For the text-containing cell, return its midpoint in (X, Y) coordinate format. 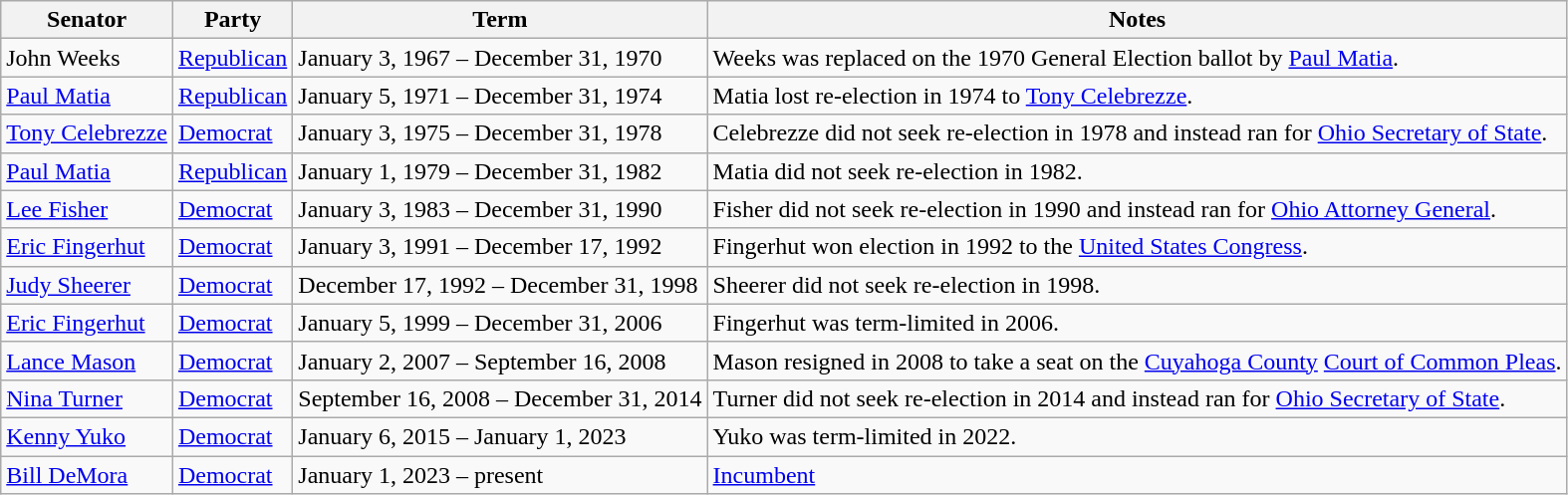
Weeks was replaced on the 1970 General Election ballot by Paul Matia. (1138, 58)
John Weeks (88, 58)
Fingerhut won election in 1992 to the United States Congress. (1138, 247)
Incumbent (1138, 475)
Kenny Yuko (88, 436)
Notes (1138, 20)
Senator (88, 20)
January 2, 2007 – September 16, 2008 (500, 361)
Yuko was term-limited in 2022. (1138, 436)
Judy Sheerer (88, 285)
Fingerhut was term-limited in 2006. (1138, 323)
January 3, 1967 – December 31, 1970 (500, 58)
Lance Mason (88, 361)
Tony Celebrezze (88, 133)
Matia lost re-election in 1974 to Tony Celebrezze. (1138, 96)
January 6, 2015 – January 1, 2023 (500, 436)
January 3, 1991 – December 17, 1992 (500, 247)
January 1, 2023 – present (500, 475)
December 17, 1992 – December 31, 1998 (500, 285)
Sheerer did not seek re-election in 1998. (1138, 285)
January 5, 1971 – December 31, 1974 (500, 96)
Nina Turner (88, 398)
Term (500, 20)
January 5, 1999 – December 31, 2006 (500, 323)
Bill DeMora (88, 475)
January 1, 1979 – December 31, 1982 (500, 171)
Matia did not seek re-election in 1982. (1138, 171)
Celebrezze did not seek re-election in 1978 and instead ran for Ohio Secretary of State. (1138, 133)
Turner did not seek re-election in 2014 and instead ran for Ohio Secretary of State. (1138, 398)
Mason resigned in 2008 to take a seat on the Cuyahoga County Court of Common Pleas. (1138, 361)
January 3, 1975 – December 31, 1978 (500, 133)
Party (232, 20)
Lee Fisher (88, 209)
January 3, 1983 – December 31, 1990 (500, 209)
September 16, 2008 – December 31, 2014 (500, 398)
Fisher did not seek re-election in 1990 and instead ran for Ohio Attorney General. (1138, 209)
